Locate the cell with the specified text and output its [X, Y] center coordinate. 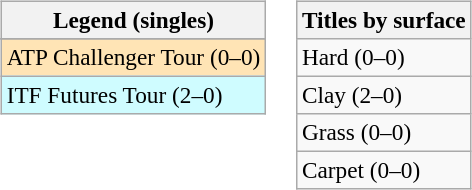
ITF Futures Tour (2–0) [133, 95]
Carpet (0–0) [384, 171]
Legend (singles) [133, 20]
ATP Challenger Tour (0–0) [133, 57]
Hard (0–0) [384, 57]
Titles by surface [384, 20]
Clay (2–0) [384, 95]
Grass (0–0) [384, 133]
